Locate the cell with the specified text and output its [X, Y] center coordinate. 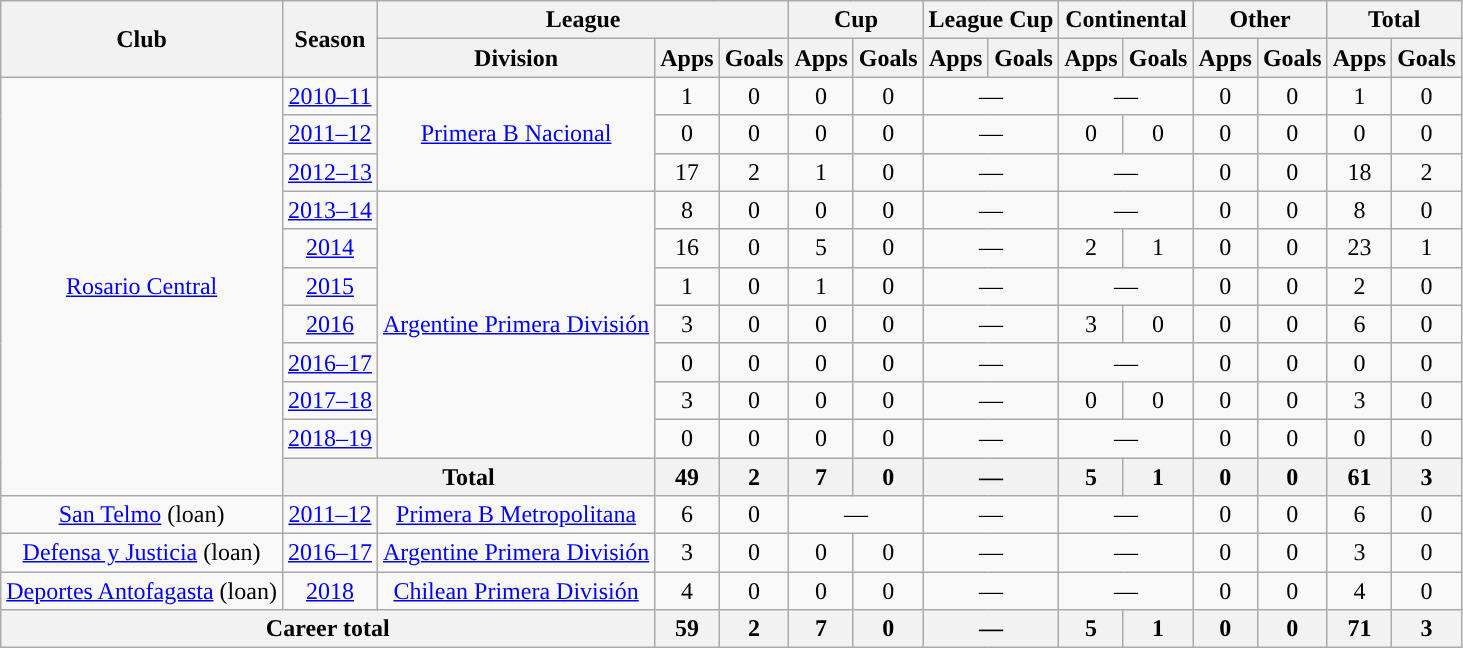
2015 [330, 286]
61 [1359, 477]
Other [1260, 20]
Chilean Primera División [516, 591]
16 [687, 248]
Rosario Central [142, 286]
59 [687, 629]
Deportes Antofagasta (loan) [142, 591]
Career total [328, 629]
2012–13 [330, 172]
Continental [1126, 20]
49 [687, 477]
Primera B Nacional [516, 134]
71 [1359, 629]
2018 [330, 591]
18 [1359, 172]
2018–19 [330, 438]
2014 [330, 248]
Cup [856, 20]
Club [142, 39]
Division [516, 58]
2016 [330, 324]
League Cup [991, 20]
23 [1359, 248]
17 [687, 172]
League [582, 20]
2017–18 [330, 400]
Primera B Metropolitana [516, 515]
San Telmo (loan) [142, 515]
2010–11 [330, 96]
Defensa y Justicia (loan) [142, 553]
2013–14 [330, 210]
Season [330, 39]
